Identify which cell holds the provided text, then report its (x, y) central coordinate. 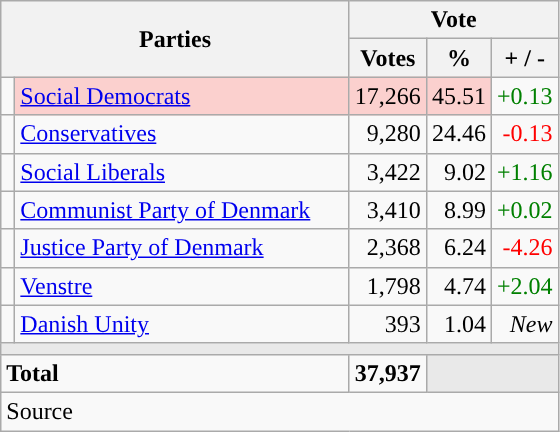
New (524, 324)
9.02 (458, 172)
Vote (454, 20)
% (458, 58)
Social Liberals (182, 172)
6.24 (458, 248)
Danish Unity (182, 324)
1.04 (458, 324)
45.51 (458, 96)
-0.13 (524, 134)
3,410 (388, 210)
+2.04 (524, 286)
24.46 (458, 134)
+0.02 (524, 210)
9,280 (388, 134)
+1.16 (524, 172)
Venstre (182, 286)
Votes (388, 58)
Communist Party of Denmark (182, 210)
2,368 (388, 248)
Parties (176, 39)
Social Democrats (182, 96)
Justice Party of Denmark (182, 248)
-4.26 (524, 248)
1,798 (388, 286)
17,266 (388, 96)
Source (280, 411)
393 (388, 324)
+0.13 (524, 96)
Conservatives (182, 134)
4.74 (458, 286)
3,422 (388, 172)
37,937 (388, 373)
Total (176, 373)
8.99 (458, 210)
+ / - (524, 58)
